Locate the cell with the specified text and output its (X, Y) center coordinate. 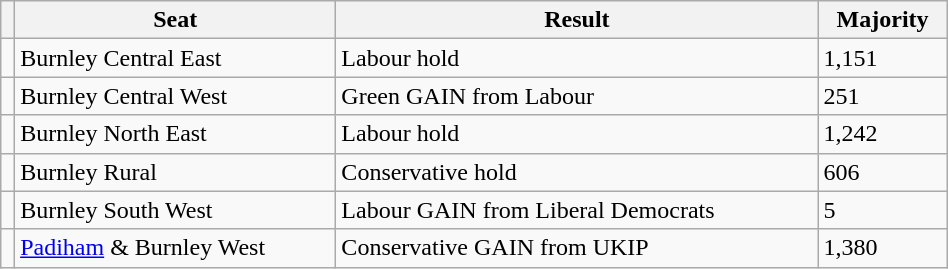
Result (577, 20)
Conservative hold (577, 172)
606 (882, 172)
Burnley Central East (176, 58)
251 (882, 96)
Seat (176, 20)
Burnley Rural (176, 172)
5 (882, 210)
Burnley Central West (176, 96)
Labour GAIN from Liberal Democrats (577, 210)
Burnley South West (176, 210)
1,151 (882, 58)
1,380 (882, 248)
Padiham & Burnley West (176, 248)
Burnley North East (176, 134)
1,242 (882, 134)
Majority (882, 20)
Green GAIN from Labour (577, 96)
Conservative GAIN from UKIP (577, 248)
